Capture the cell that displays the provided text and extract its [x, y] central coordinate. 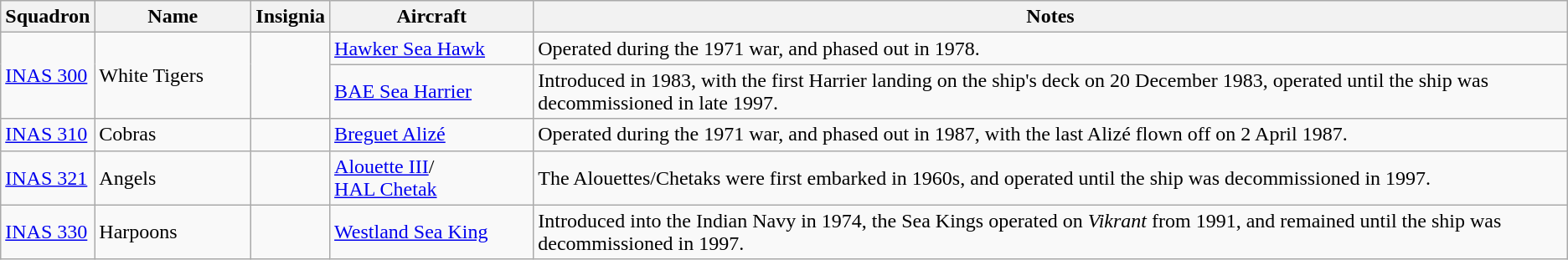
Westland Sea King [432, 232]
BAE Sea Harrier [432, 92]
Breguet Alizé [432, 135]
Angels [173, 177]
Notes [1050, 17]
White Tigers [173, 75]
INAS 330 [48, 232]
Insignia [291, 17]
Introduced into the Indian Navy in 1974, the Sea Kings operated on Vikrant from 1991, and remained until the ship was decommissioned in 1997. [1050, 232]
INAS 310 [48, 135]
Hawker Sea Hawk [432, 48]
Alouette III/HAL Chetak [432, 177]
The Alouettes/Chetaks were first embarked in 1960s, and operated until the ship was decommissioned in 1997. [1050, 177]
Aircraft [432, 17]
INAS 300 [48, 75]
INAS 321 [48, 177]
Operated during the 1971 war, and phased out in 1978. [1050, 48]
Squadron [48, 17]
Name [173, 17]
Operated during the 1971 war, and phased out in 1987, with the last Alizé flown off on 2 April 1987. [1050, 135]
Introduced in 1983, with the first Harrier landing on the ship's deck on 20 December 1983, operated until the ship was decommissioned in late 1997. [1050, 92]
Harpoons [173, 232]
Cobras [173, 135]
